Provide the [X, Y] coordinate of the cell's center where the given text is located.  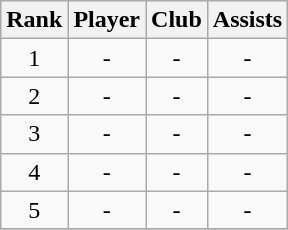
5 [34, 210]
Assists [247, 20]
4 [34, 172]
2 [34, 96]
3 [34, 134]
1 [34, 58]
Club [177, 20]
Rank [34, 20]
Player [107, 20]
